Output the [X, Y] coordinate of the center of the cell containing the given text.  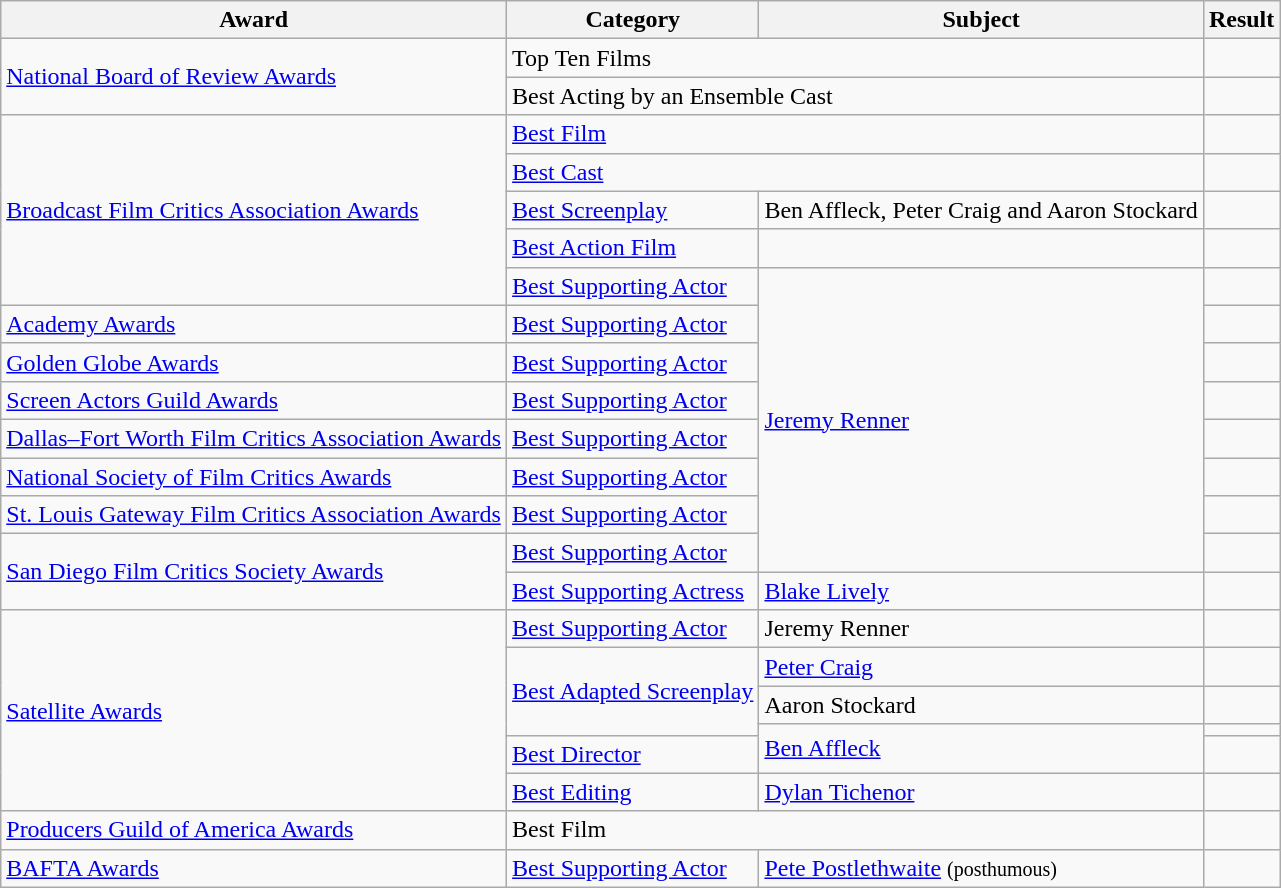
Satellite Awards [254, 710]
Producers Guild of America Awards [254, 830]
St. Louis Gateway Film Critics Association Awards [254, 515]
Best Director [633, 754]
Ben Affleck, Peter Craig and Aaron Stockard [982, 210]
Blake Lively [982, 591]
Ben Affleck [982, 748]
Broadcast Film Critics Association Awards [254, 210]
Best Screenplay [633, 210]
Top Ten Films [856, 58]
Dallas–Fort Worth Film Critics Association Awards [254, 438]
Peter Craig [982, 667]
Best Editing [633, 792]
Result [1241, 20]
BAFTA Awards [254, 868]
Golden Globe Awards [254, 362]
Aaron Stockard [982, 705]
Award [254, 20]
Best Action Film [633, 248]
Subject [982, 20]
Best Supporting Actress [633, 591]
Best Acting by an Ensemble Cast [856, 96]
Category [633, 20]
Dylan Tichenor [982, 792]
Pete Postlethwaite (posthumous) [982, 868]
San Diego Film Critics Society Awards [254, 572]
Best Adapted Screenplay [633, 692]
National Board of Review Awards [254, 77]
Screen Actors Guild Awards [254, 400]
National Society of Film Critics Awards [254, 477]
Academy Awards [254, 324]
Best Cast [856, 172]
